Locate the cell with the specified text and output its (X, Y) center coordinate. 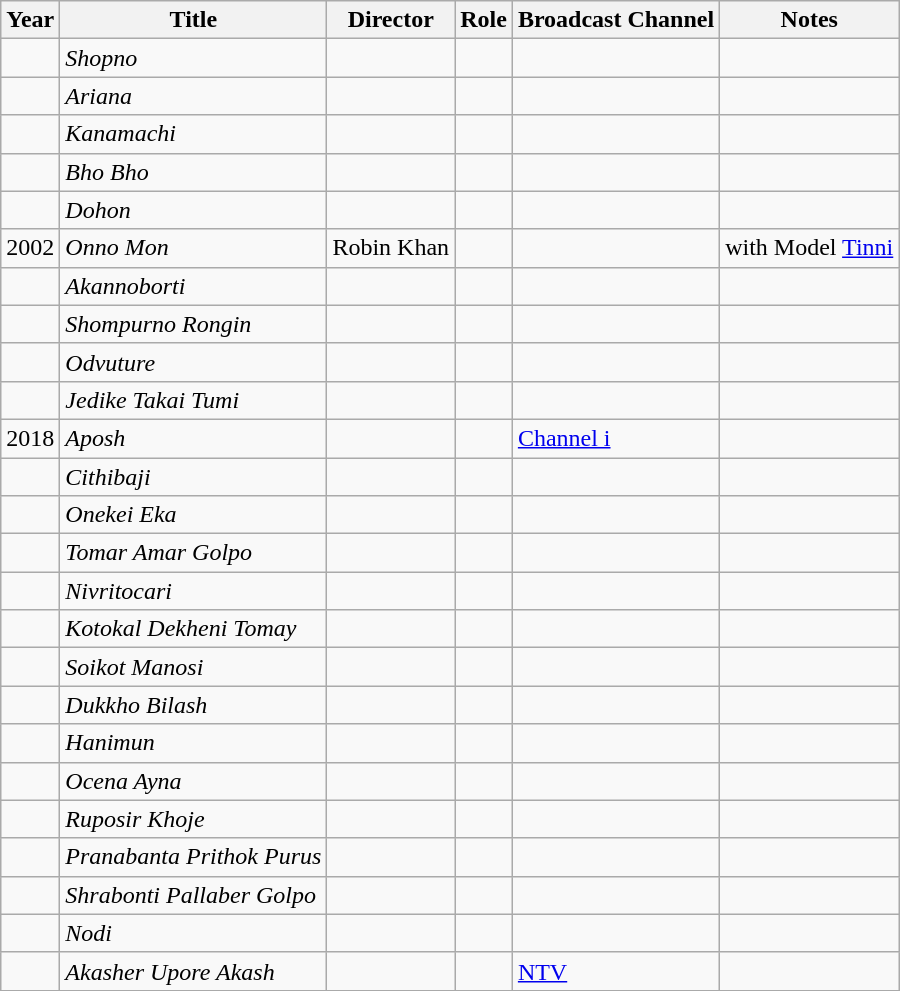
Shompurno Rongin (194, 324)
Notes (810, 20)
with Model Tinni (810, 248)
Bho Bho (194, 172)
2018 (30, 438)
Hanimun (194, 743)
Tomar Amar Golpo (194, 553)
Shrabonti Pallaber Golpo (194, 895)
Nivritocari (194, 591)
Ocena Ayna (194, 781)
NTV (616, 971)
Ruposir Khoje (194, 819)
Aposh (194, 438)
Kotokal Dekheni Tomay (194, 629)
Cithibaji (194, 477)
Robin Khan (391, 248)
Broadcast Channel (616, 20)
Dukkho Bilash (194, 705)
Nodi (194, 933)
Onekei Eka (194, 515)
Pranabanta Prithok Purus (194, 857)
Channel i (616, 438)
Title (194, 20)
Soikot Manosi (194, 667)
Onno Mon (194, 248)
Dohon (194, 210)
Ariana (194, 96)
Shopno (194, 58)
Jedike Takai Tumi (194, 400)
Odvuture (194, 362)
Year (30, 20)
Akannoborti (194, 286)
Role (484, 20)
Director (391, 20)
Kanamachi (194, 134)
2002 (30, 248)
Akasher Upore Akash (194, 971)
